Search for the cell housing the specified text and yield its [X, Y] center coordinate. 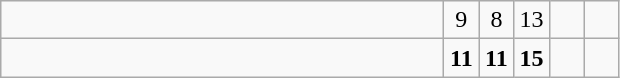
8 [496, 20]
13 [532, 20]
15 [532, 58]
9 [462, 20]
